Extract the (X, Y) coordinate from the center of the cell holding the provided text.  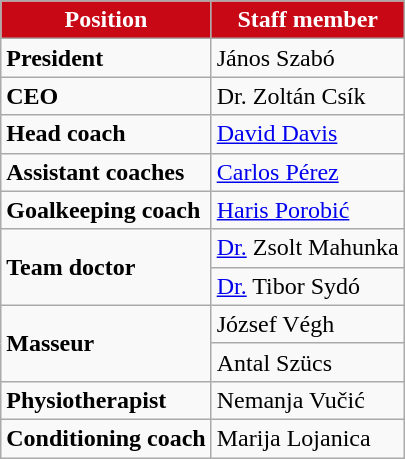
Assistant coaches (106, 172)
Dr. Tibor Sydó (308, 286)
Head coach (106, 134)
David Davis (308, 134)
Staff member (308, 20)
Masseur (106, 343)
János Szabó (308, 58)
Position (106, 20)
Dr. Zoltán Csík (308, 96)
Marija Lojanica (308, 438)
Dr. Zsolt Mahunka (308, 248)
Haris Porobić (308, 210)
CEO (106, 96)
Carlos Pérez (308, 172)
Antal Szücs (308, 362)
President (106, 58)
Goalkeeping coach (106, 210)
Team doctor (106, 267)
Conditioning coach (106, 438)
Nemanja Vučić (308, 400)
Physiotherapist (106, 400)
József Végh (308, 324)
